Provide the [x, y] coordinate of the cell's center where the given text is located.  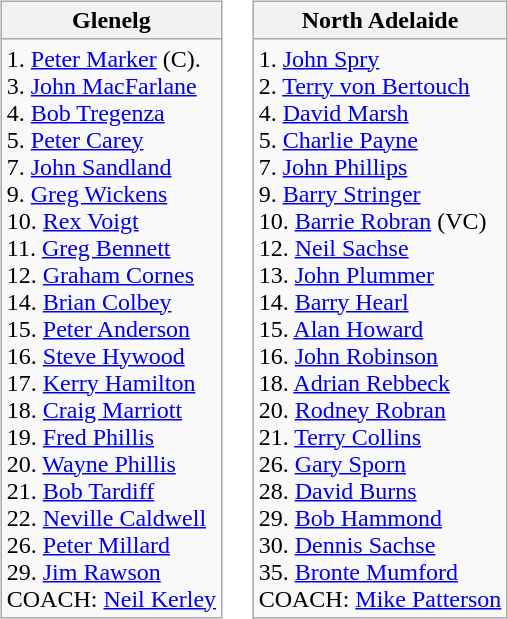
Glenelg [111, 20]
North Adelaide [380, 20]
